Extract the (x, y) coordinate from the center of the cell holding the provided text.  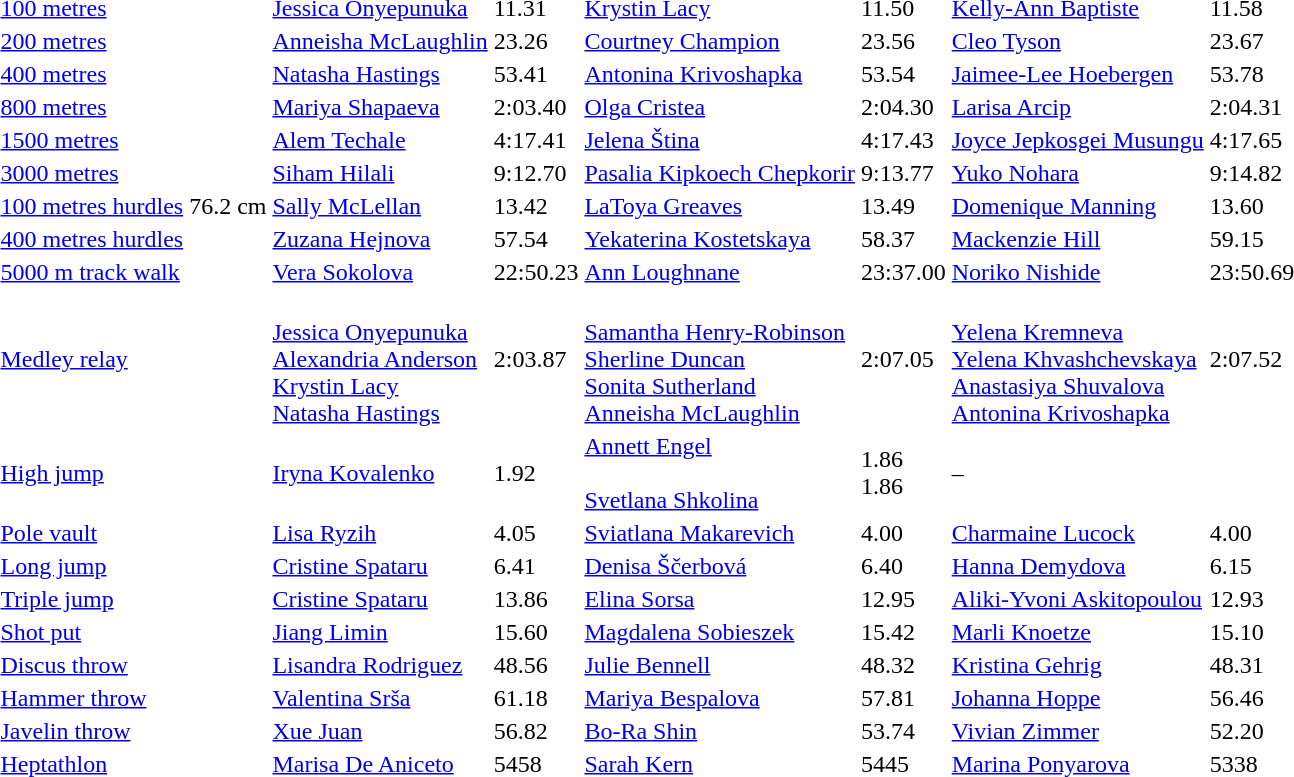
Julie Bennell (720, 665)
Denisa Ščerbová (720, 566)
Yelena KremnevaYelena KhvashchevskayaAnastasiya ShuvalovaAntonina Krivoshapka (1078, 359)
53.54 (904, 74)
9:12.70 (536, 173)
61.18 (536, 698)
Sviatlana Makarevich (720, 533)
– (1078, 473)
Magdalena Sobieszek (720, 632)
Yekaterina Kostetskaya (720, 239)
23:37.00 (904, 272)
4.00 (904, 533)
Elina Sorsa (720, 599)
Pasalia Kipkoech Chepkorir (720, 173)
13.86 (536, 599)
56.82 (536, 731)
Vivian Zimmer (1078, 731)
Charmaine Lucock (1078, 533)
Sally McLellan (380, 206)
Bo-Ra Shin (720, 731)
Courtney Champion (720, 41)
Antonina Krivoshapka (720, 74)
2:03.40 (536, 107)
48.56 (536, 665)
2:03.87 (536, 359)
LaToya Greaves (720, 206)
Natasha Hastings (380, 74)
15.60 (536, 632)
53.41 (536, 74)
Annett Engel Svetlana Shkolina (720, 473)
2:04.30 (904, 107)
1.86 1.86 (904, 473)
Mariya Bespalova (720, 698)
4:17.41 (536, 140)
23.26 (536, 41)
48.32 (904, 665)
53.74 (904, 731)
Jelena Ština (720, 140)
15.42 (904, 632)
Jaimee-Lee Hoebergen (1078, 74)
Jessica OnyepunukaAlexandria AndersonKrystin LacyNatasha Hastings (380, 359)
23.56 (904, 41)
Siham Hilali (380, 173)
58.37 (904, 239)
Lisa Ryzih (380, 533)
Marli Knoetze (1078, 632)
Iryna Kovalenko (380, 473)
Samantha Henry-RobinsonSherline DuncanSonita SutherlandAnneisha McLaughlin (720, 359)
Zuzana Hejnova (380, 239)
57.54 (536, 239)
2:07.05 (904, 359)
Alem Techale (380, 140)
6.40 (904, 566)
13.42 (536, 206)
4:17.43 (904, 140)
12.95 (904, 599)
Hanna Demydova (1078, 566)
Valentina Srša (380, 698)
9:13.77 (904, 173)
4.05 (536, 533)
Yuko Nohara (1078, 173)
Olga Cristea (720, 107)
Cleo Tyson (1078, 41)
Mariya Shapaeva (380, 107)
6.41 (536, 566)
Larisa Arcip (1078, 107)
Johanna Hoppe (1078, 698)
Anneisha McLaughlin (380, 41)
Noriko Nishide (1078, 272)
Kristina Gehrig (1078, 665)
57.81 (904, 698)
Aliki-Yvoni Askitopoulou (1078, 599)
Vera Sokolova (380, 272)
22:50.23 (536, 272)
Lisandra Rodriguez (380, 665)
13.49 (904, 206)
Mackenzie Hill (1078, 239)
Joyce Jepkosgei Musungu (1078, 140)
Jiang Limin (380, 632)
Xue Juan (380, 731)
1.92 (536, 473)
Ann Loughnane (720, 272)
Domenique Manning (1078, 206)
